Scan for the cell matching the given text and deliver its (x, y) coordinate at center. 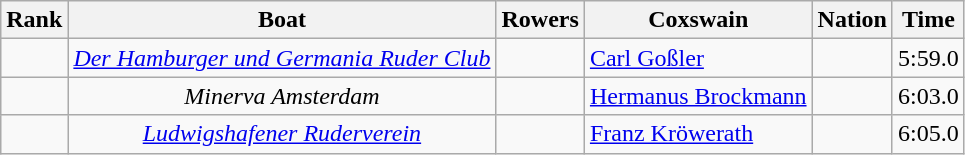
Rank (34, 20)
Coxswain (698, 20)
Hermanus Brockmann (698, 96)
Franz Kröwerath (698, 134)
6:05.0 (928, 134)
6:03.0 (928, 96)
Der Hamburger und Germania Ruder Club (282, 58)
Ludwigshafener Ruderverein (282, 134)
Minerva Amsterdam (282, 96)
Rowers (540, 20)
5:59.0 (928, 58)
Nation (852, 20)
Carl Goßler (698, 58)
Time (928, 20)
Boat (282, 20)
